Locate the cell with the specified text and output its (X, Y) center coordinate. 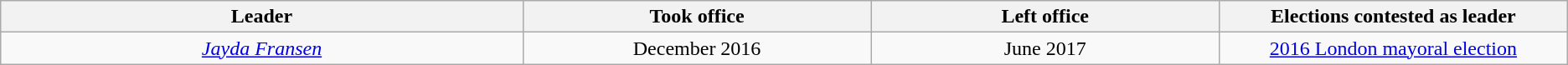
Elections contested as leader (1394, 17)
Took office (697, 17)
2016 London mayoral election (1394, 48)
December 2016 (697, 48)
June 2017 (1045, 48)
Leader (262, 17)
Left office (1045, 17)
Jayda Fransen (262, 48)
